From the cell containing the given text, extract its center point as (X, Y) coordinate. 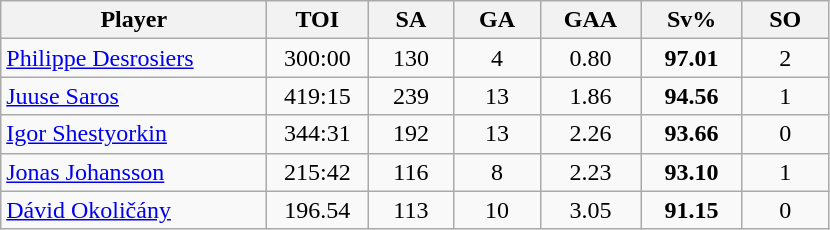
2 (785, 58)
419:15 (318, 96)
Igor Shestyorkin (134, 134)
Sv% (692, 20)
Player (134, 20)
93.10 (692, 172)
4 (497, 58)
3.05 (590, 210)
130 (411, 58)
GAA (590, 20)
Dávid Okoličány (134, 210)
Philippe Desrosiers (134, 58)
91.15 (692, 210)
113 (411, 210)
215:42 (318, 172)
0.80 (590, 58)
GA (497, 20)
196.54 (318, 210)
192 (411, 134)
2.23 (590, 172)
116 (411, 172)
344:31 (318, 134)
94.56 (692, 96)
2.26 (590, 134)
239 (411, 96)
97.01 (692, 58)
8 (497, 172)
1.86 (590, 96)
93.66 (692, 134)
TOI (318, 20)
Juuse Saros (134, 96)
SA (411, 20)
10 (497, 210)
SO (785, 20)
300:00 (318, 58)
Jonas Johansson (134, 172)
